Output the (X, Y) coordinate of the center of the cell containing the given text.  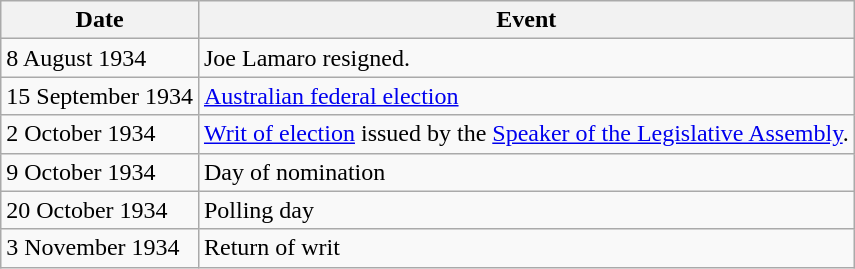
2 October 1934 (100, 134)
Return of writ (526, 248)
Joe Lamaro resigned. (526, 58)
Event (526, 20)
Date (100, 20)
15 September 1934 (100, 96)
Polling day (526, 210)
Australian federal election (526, 96)
9 October 1934 (100, 172)
3 November 1934 (100, 248)
Day of nomination (526, 172)
20 October 1934 (100, 210)
Writ of election issued by the Speaker of the Legislative Assembly. (526, 134)
8 August 1934 (100, 58)
